Return (x, y) of the center of cell containing provided text 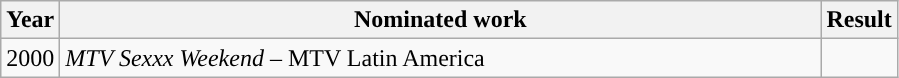
MTV Sexxx Weekend – MTV Latin America (440, 58)
Nominated work (440, 20)
2000 (30, 58)
Result (859, 20)
Year (30, 20)
